Return the [X, Y] coordinate for the center point of the cell that contains the specified text.  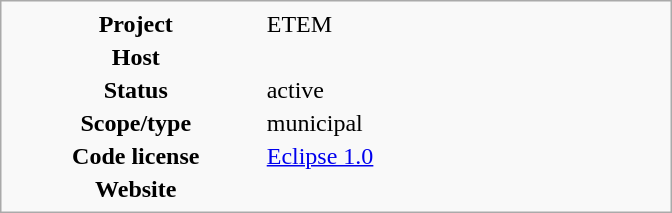
municipal [464, 123]
Code license [136, 156]
Project [136, 24]
Website [136, 189]
active [464, 90]
Eclipse 1.0 [464, 156]
Host [136, 57]
Status [136, 90]
Scope/type [136, 123]
ETEM [464, 24]
